Identify which cell holds the provided text, then report its [x, y] central coordinate. 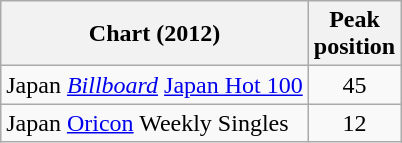
Japan Oricon Weekly Singles [155, 123]
12 [354, 123]
Japan Billboard Japan Hot 100 [155, 85]
45 [354, 85]
Peakposition [354, 34]
Chart (2012) [155, 34]
